Detect which cell encompasses the target text, then output its [x, y] center coordinate. 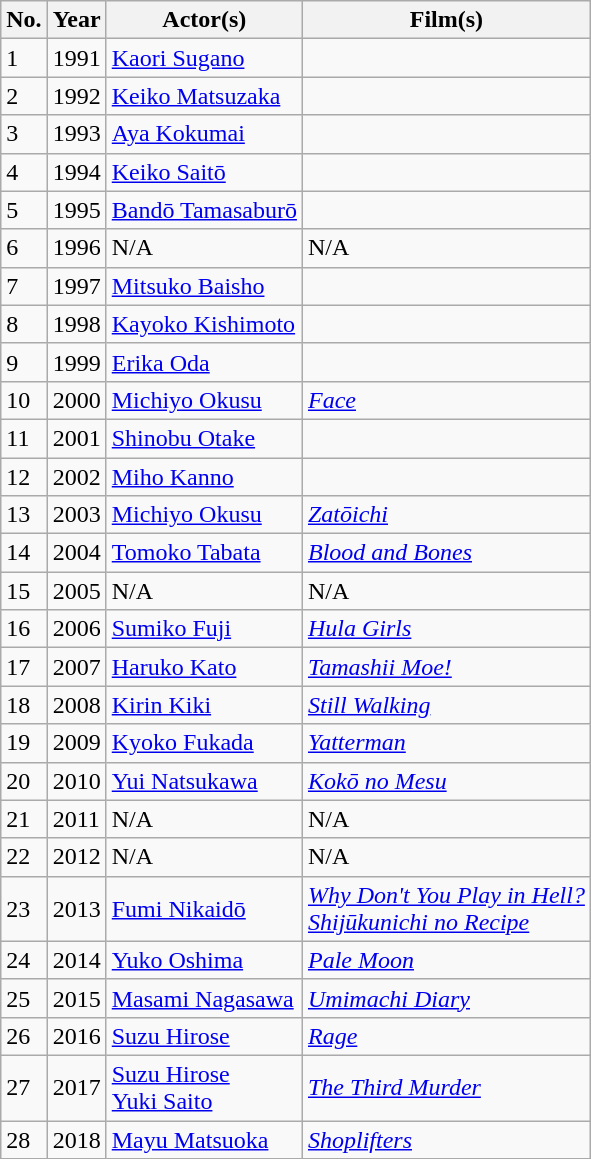
Erika Oda [204, 362]
Kyoko Fukada [204, 743]
Bandō Tamasaburō [204, 210]
2017 [76, 1088]
Face [446, 400]
Umimachi Diary [446, 998]
16 [24, 629]
Hula Girls [446, 629]
25 [24, 998]
2004 [76, 553]
24 [24, 960]
2002 [76, 477]
Kayoko Kishimoto [204, 324]
2006 [76, 629]
28 [24, 1139]
1996 [76, 248]
2013 [76, 908]
Shinobu Otake [204, 438]
11 [24, 438]
Still Walking [446, 705]
Rage [446, 1036]
Keiko Saitō [204, 172]
18 [24, 705]
Why Don't You Play in Hell?Shijūkunichi no Recipe [446, 908]
2014 [76, 960]
7 [24, 286]
Zatōichi [446, 515]
Shoplifters [446, 1139]
4 [24, 172]
1993 [76, 134]
2007 [76, 667]
1992 [76, 96]
21 [24, 819]
Kokō no Mesu [446, 781]
1991 [76, 58]
2010 [76, 781]
Mitsuko Baisho [204, 286]
1999 [76, 362]
Pale Moon [446, 960]
2011 [76, 819]
Suzu Hirose [204, 1036]
Tomoko Tabata [204, 553]
22 [24, 857]
2009 [76, 743]
Tamashii Moe! [446, 667]
13 [24, 515]
Sumiko Fuji [204, 629]
Suzu HiroseYuki Saito [204, 1088]
1995 [76, 210]
12 [24, 477]
6 [24, 248]
Actor(s) [204, 20]
2012 [76, 857]
2000 [76, 400]
2003 [76, 515]
10 [24, 400]
1994 [76, 172]
Mayu Matsuoka [204, 1139]
Haruko Kato [204, 667]
Aya Kokumai [204, 134]
15 [24, 591]
Yuko Oshima [204, 960]
Film(s) [446, 20]
20 [24, 781]
19 [24, 743]
27 [24, 1088]
2001 [76, 438]
8 [24, 324]
1 [24, 58]
9 [24, 362]
2018 [76, 1139]
Miho Kanno [204, 477]
2005 [76, 591]
The Third Murder [446, 1088]
2016 [76, 1036]
Yatterman [446, 743]
Keiko Matsuzaka [204, 96]
14 [24, 553]
Masami Nagasawa [204, 998]
Yui Natsukawa [204, 781]
Kirin Kiki [204, 705]
Kaori Sugano [204, 58]
No. [24, 20]
2008 [76, 705]
17 [24, 667]
5 [24, 210]
1997 [76, 286]
2015 [76, 998]
Blood and Bones [446, 553]
3 [24, 134]
Fumi Nikaidō [204, 908]
1998 [76, 324]
26 [24, 1036]
23 [24, 908]
Year [76, 20]
2 [24, 96]
